Output the [X, Y] coordinate of the center of the cell containing the given text.  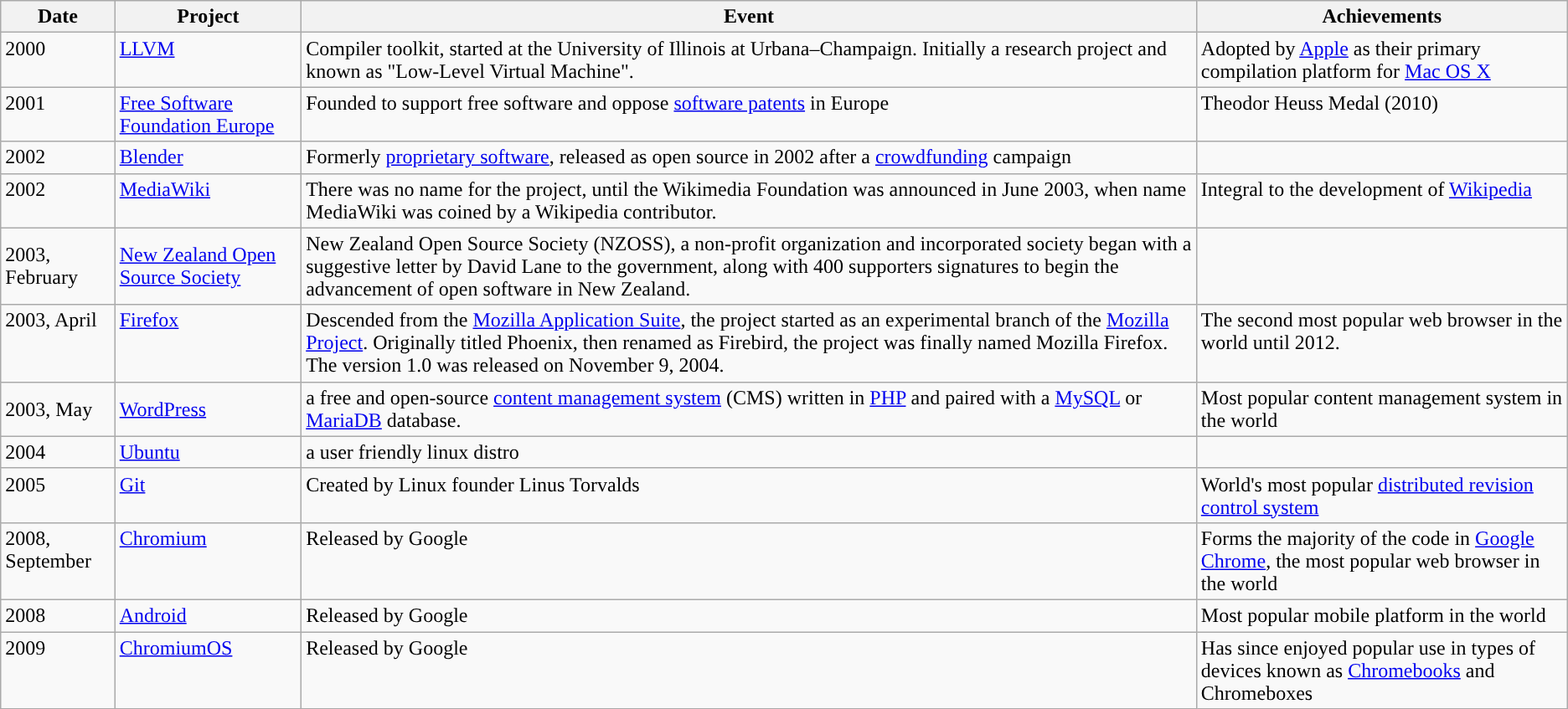
Adopted by Apple as their primary compilation platform for Mac OS X [1382, 60]
Free Software Foundation Europe [208, 114]
Firefox [208, 343]
Chromium [208, 561]
2008 [58, 615]
Android [208, 615]
2003, May [58, 408]
WordPress [208, 408]
ChromiumOS [208, 670]
Forms the majority of the code in Google Chrome, the most popular web browser in the world [1382, 561]
New Zealand Open Source Society [208, 266]
Achievements [1382, 17]
2001 [58, 114]
a free and open-source content management system (CMS) written in PHP and paired with a MySQL or MariaDB database. [749, 408]
Ubuntu [208, 452]
Most popular content management system in the world [1382, 408]
Event [749, 17]
Founded to support free software and oppose software patents in Europe [749, 114]
2003, April [58, 343]
2000 [58, 60]
Formerly proprietary software, released as open source in 2002 after a crowdfunding campaign [749, 157]
2004 [58, 452]
Project [208, 17]
Most popular mobile platform in the world [1382, 615]
Git [208, 496]
World's most popular distributed revision control system [1382, 496]
Theodor Heuss Medal (2010) [1382, 114]
a user friendly linux distro [749, 452]
MediaWiki [208, 201]
Integral to the development of Wikipedia [1382, 201]
Date [58, 17]
2009 [58, 670]
2008, September [58, 561]
Created by Linux founder Linus Torvalds [749, 496]
2003, February [58, 266]
2005 [58, 496]
Blender [208, 157]
The second most popular web browser in the world until 2012. [1382, 343]
LLVM [208, 60]
Has since enjoyed popular use in types of devices known as Chromebooks and Chromeboxes [1382, 670]
Compiler toolkit, started at the University of Illinois at Urbana–Champaign. Initially a research project and known as "Low-Level Virtual Machine". [749, 60]
